Detect which cell encompasses the target text, then output its (X, Y) center coordinate. 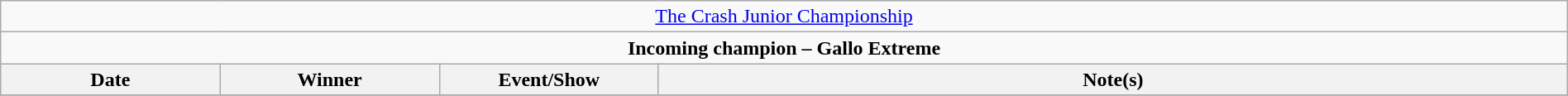
Date (111, 79)
Incoming champion – Gallo Extreme (784, 48)
Winner (329, 79)
Note(s) (1113, 79)
The Crash Junior Championship (784, 17)
Event/Show (549, 79)
